Determine the [x, y] coordinate at the center of the cell enclosing the given text.  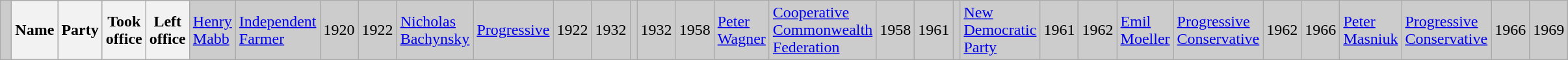
Nicholas Bachynsky [435, 30]
Henry Mabb [212, 30]
New Democratic Party [1000, 30]
Progressive [514, 30]
Name [35, 30]
Left office [168, 30]
Party [80, 30]
Peter Masniuk [1370, 30]
Cooperative Commonwealth Federation [822, 30]
Peter Wagner [741, 30]
Emil Moeller [1145, 30]
Independent Farmer [278, 30]
Took office [124, 30]
1920 [339, 30]
1969 [1548, 30]
